Scan for the cell matching the given text and deliver its (X, Y) coordinate at center. 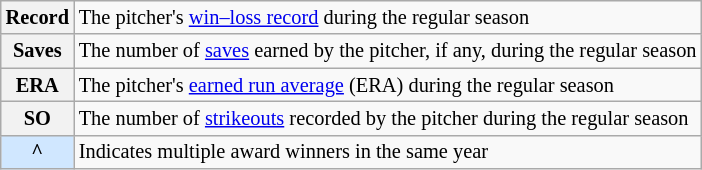
Saves (38, 51)
Indicates multiple award winners in the same year (388, 152)
The number of strikeouts recorded by the pitcher during the regular season (388, 118)
SO (38, 118)
Record (38, 17)
The number of saves earned by the pitcher, if any, during the regular season (388, 51)
ERA (38, 85)
The pitcher's win–loss record during the regular season (388, 17)
The pitcher's earned run average (ERA) during the regular season (388, 85)
^ (38, 152)
